From the cell containing the given text, extract its center point as (X, Y) coordinate. 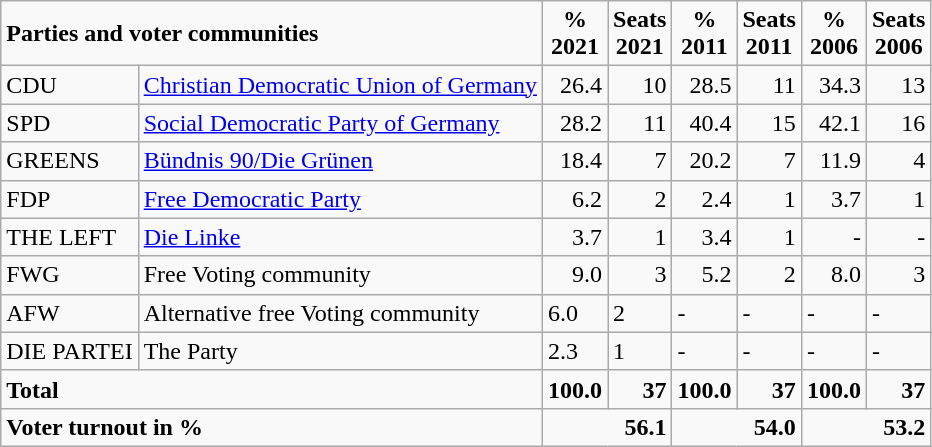
Bündnis 90/Die Grünen (340, 161)
Seats2006 (898, 34)
%2021 (574, 34)
8.0 (834, 275)
16 (898, 123)
FWG (70, 275)
5.2 (704, 275)
FDP (70, 199)
AFW (70, 313)
Total (272, 389)
10 (640, 85)
11.9 (834, 161)
Parties and voter communities (272, 34)
%2006 (834, 34)
2.3 (574, 351)
6.2 (574, 199)
Social Democratic Party of Germany (340, 123)
34.3 (834, 85)
2.4 (704, 199)
Seats2011 (769, 34)
54.0 (736, 427)
28.2 (574, 123)
9.0 (574, 275)
Alternative free Voting community (340, 313)
28.5 (704, 85)
Die Linke (340, 237)
15 (769, 123)
DIE PARTEI (70, 351)
CDU (70, 85)
20.2 (704, 161)
56.1 (606, 427)
42.1 (834, 123)
Free Democratic Party (340, 199)
53.2 (866, 427)
Christian Democratic Union of Germany (340, 85)
18.4 (574, 161)
13 (898, 85)
THE LEFT (70, 237)
6.0 (574, 313)
3.4 (704, 237)
Seats2021 (640, 34)
%2011 (704, 34)
Voter turnout in % (272, 427)
GREENS (70, 161)
4 (898, 161)
26.4 (574, 85)
SPD (70, 123)
Free Voting community (340, 275)
40.4 (704, 123)
The Party (340, 351)
